Capture the cell that displays the provided text and extract its [X, Y] central coordinate. 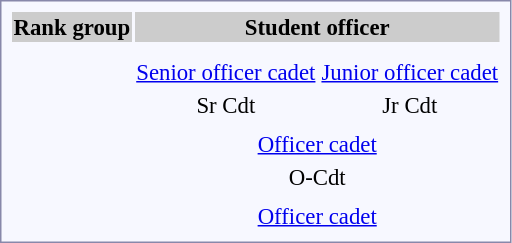
Jr Cdt [410, 105]
Senior officer cadet [226, 72]
Junior officer cadet [410, 72]
Student officer [318, 27]
O-Cdt [318, 177]
Sr Cdt [226, 105]
Rank group [72, 27]
